From the cell containing the given text, extract its center point as (x, y) coordinate. 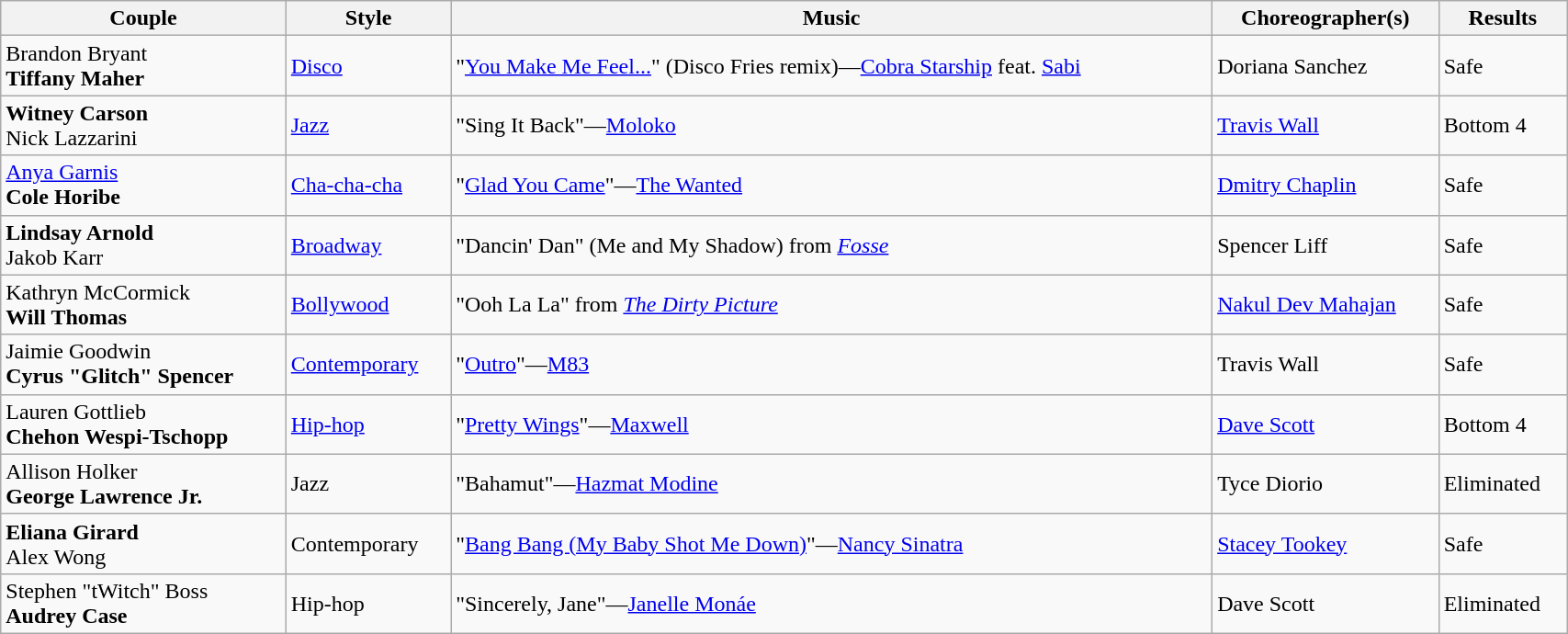
Style (367, 18)
Tyce Diorio (1326, 483)
"You Make Me Feel..." (Disco Fries remix)—Cobra Starship feat. Sabi (832, 66)
Spencer Liff (1326, 244)
"Outro"—M83 (832, 364)
Doriana Sanchez (1326, 66)
"Bang Bang (My Baby Shot Me Down)"—Nancy Sinatra (832, 544)
Nakul Dev Mahajan (1326, 305)
Choreographer(s) (1326, 18)
"Bahamut"—Hazmat Modine (832, 483)
Brandon BryantTiffany Maher (143, 66)
"Sing It Back"—Moloko (832, 125)
Dmitry Chaplin (1326, 186)
Stacey Tookey (1326, 544)
Lauren GottliebChehon Wespi-Tschopp (143, 425)
Allison HolkerGeorge Lawrence Jr. (143, 483)
Music (832, 18)
Anya GarnisCole Horibe (143, 186)
Jaimie GoodwinCyrus "Glitch" Spencer (143, 364)
"Pretty Wings"—Maxwell (832, 425)
Bollywood (367, 305)
Stephen "tWitch" BossAudrey Case (143, 603)
Couple (143, 18)
Results (1503, 18)
"Dancin' Dan" (Me and My Shadow) from Fosse (832, 244)
"Sincerely, Jane"—Janelle Monáe (832, 603)
"Glad You Came"—The Wanted (832, 186)
Eliana GirardAlex Wong (143, 544)
Kathryn McCormickWill Thomas (143, 305)
"Ooh La La" from The Dirty Picture (832, 305)
Witney CarsonNick Lazzarini (143, 125)
Broadway (367, 244)
Lindsay ArnoldJakob Karr (143, 244)
Disco (367, 66)
Cha-cha-cha (367, 186)
